Provide the (x, y) coordinate of the cell's center where the given text is located.  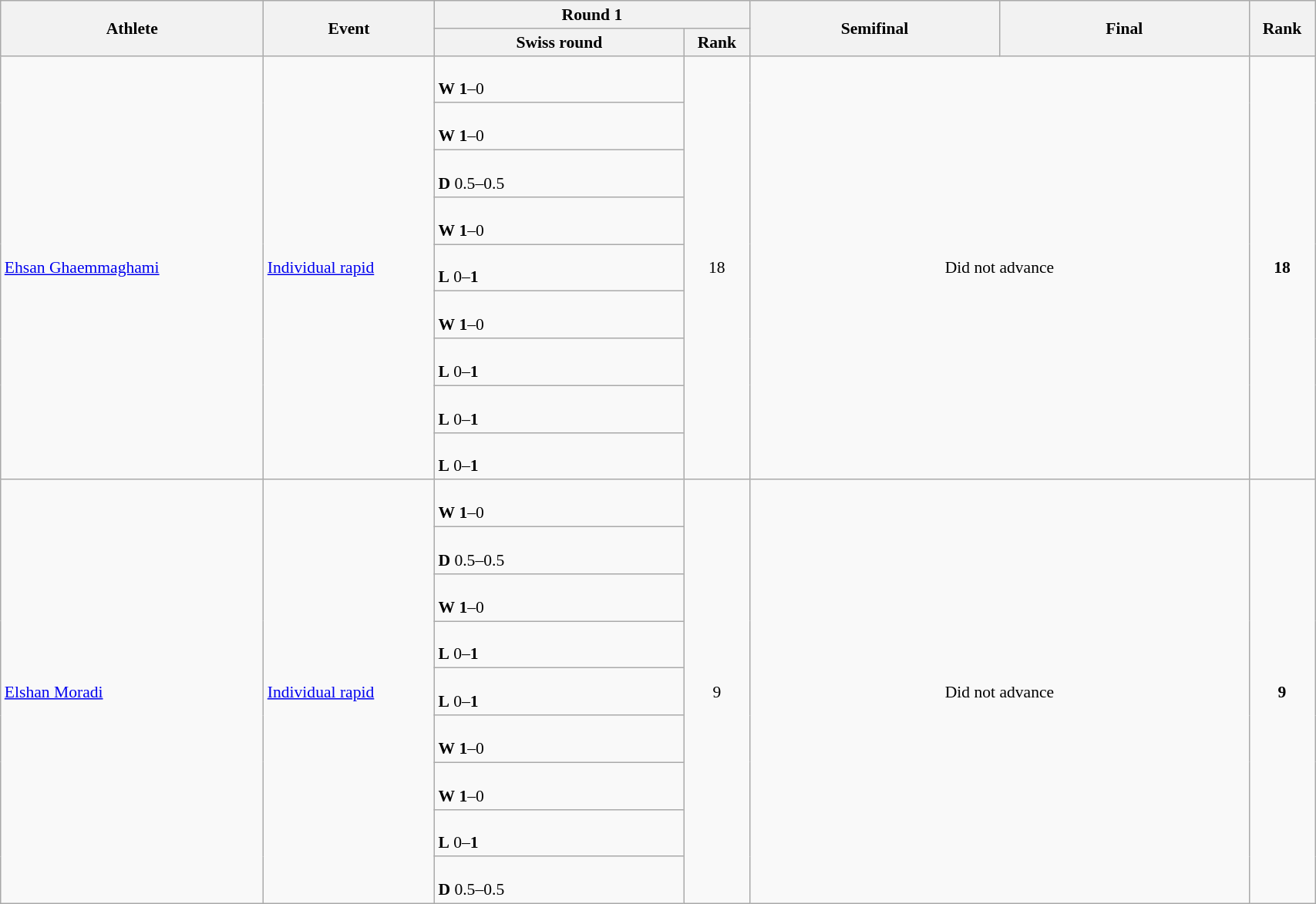
Swiss round (559, 42)
Athlete (133, 28)
Semifinal (874, 28)
Ehsan Ghaemmaghami (133, 267)
Event (349, 28)
Final (1124, 28)
Elshan Moradi (133, 692)
Round 1 (592, 15)
